Pinpoint the cell where the given text exists, returning its [x, y] midpoint coordinate. 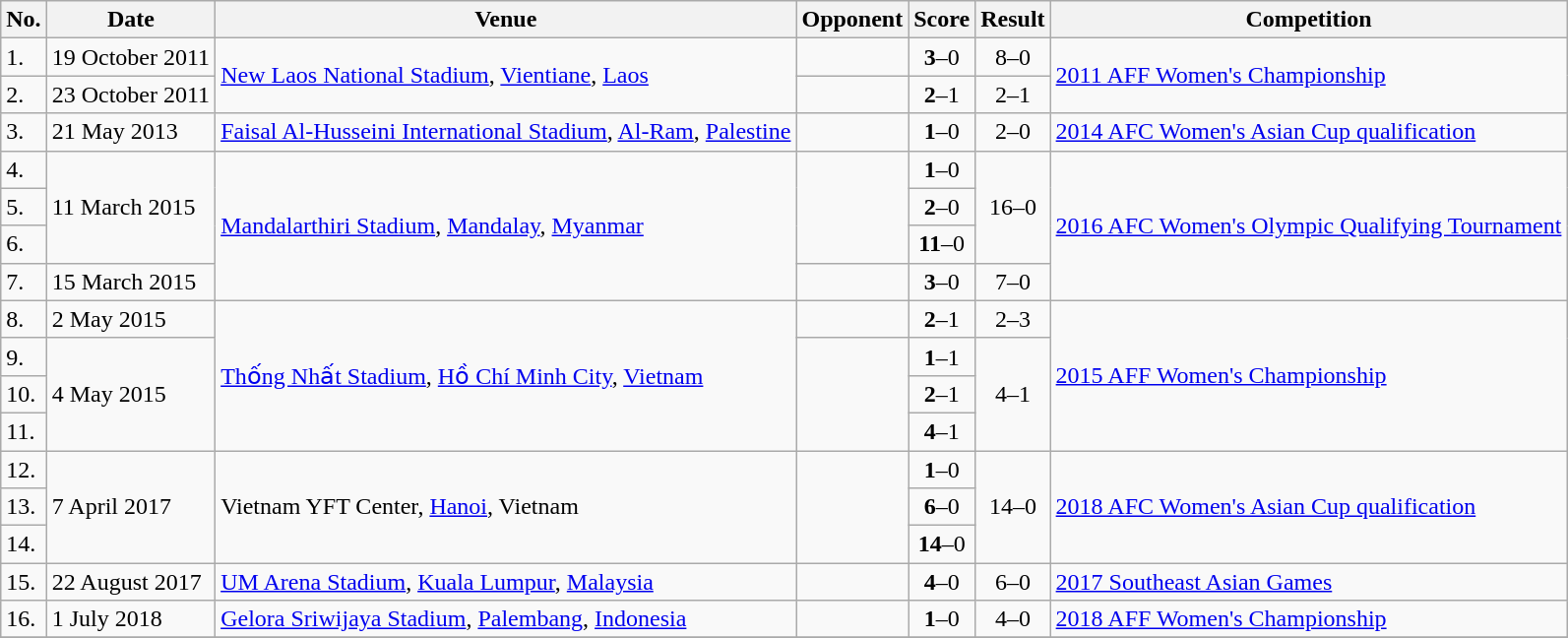
11–0 [942, 244]
9. [24, 356]
1 July 2018 [130, 619]
Result [1013, 20]
1–1 [942, 356]
Opponent [852, 20]
Date [130, 20]
Score [942, 20]
2. [24, 95]
16–0 [1013, 207]
Vietnam YFT Center, Hanoi, Vietnam [506, 507]
11. [24, 431]
8–0 [1013, 57]
15 March 2015 [130, 282]
7. [24, 282]
7–0 [1013, 282]
1. [24, 57]
2 May 2015 [130, 319]
19 October 2011 [130, 57]
2011 AFF Women's Championship [1309, 76]
2–3 [1013, 319]
4 May 2015 [130, 394]
11 March 2015 [130, 207]
4. [24, 169]
10. [24, 394]
No. [24, 20]
Venue [506, 20]
2018 AFC Women's Asian Cup qualification [1309, 507]
2014 AFC Women's Asian Cup qualification [1309, 132]
New Laos National Stadium, Vientiane, Laos [506, 76]
13. [24, 507]
14. [24, 544]
2018 AFF Women's Championship [1309, 619]
21 May 2013 [130, 132]
2015 AFF Women's Championship [1309, 375]
16. [24, 619]
8. [24, 319]
Mandalarthiri Stadium, Mandalay, Myanmar [506, 225]
Thống Nhất Stadium, Hồ Chí Minh City, Vietnam [506, 375]
5. [24, 207]
6. [24, 244]
Gelora Sriwijaya Stadium, Palembang, Indonesia [506, 619]
7 April 2017 [130, 507]
2016 AFC Women's Olympic Qualifying Tournament [1309, 225]
22 August 2017 [130, 582]
UM Arena Stadium, Kuala Lumpur, Malaysia [506, 582]
Competition [1309, 20]
Faisal Al-Husseini International Stadium, Al-Ram, Palestine [506, 132]
15. [24, 582]
3. [24, 132]
12. [24, 470]
2017 Southeast Asian Games [1309, 582]
23 October 2011 [130, 95]
